Scan for the cell matching the given text and deliver its [x, y] coordinate at center. 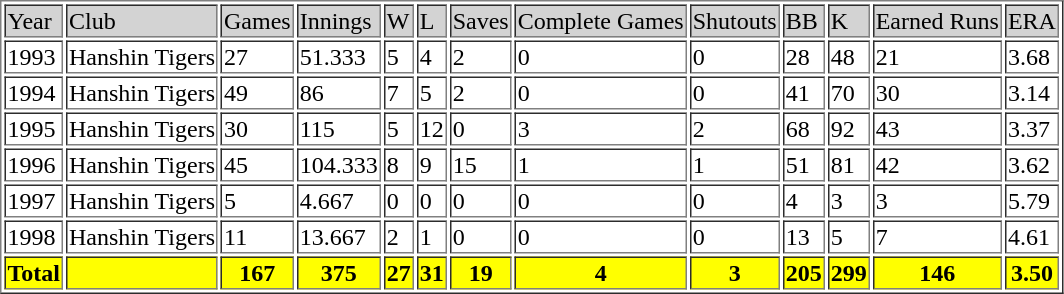
28 [804, 56]
15 [481, 164]
1998 [33, 236]
13 [804, 236]
68 [804, 128]
48 [849, 56]
41 [804, 92]
4.667 [339, 200]
51.333 [339, 56]
K [849, 20]
Innings [339, 20]
11 [258, 236]
Shutouts [735, 20]
9 [432, 164]
375 [339, 272]
3.62 [1032, 164]
104.333 [339, 164]
4.61 [1032, 236]
L [432, 20]
86 [339, 92]
Earned Runs [938, 20]
3.14 [1032, 92]
49 [258, 92]
1995 [33, 128]
12 [432, 128]
Year [33, 20]
W [399, 20]
Saves [481, 20]
42 [938, 164]
1994 [33, 92]
299 [849, 272]
146 [938, 272]
Club [142, 20]
BB [804, 20]
19 [481, 272]
167 [258, 272]
13.667 [339, 236]
43 [938, 128]
205 [804, 272]
1993 [33, 56]
3.37 [1032, 128]
1996 [33, 164]
81 [849, 164]
1997 [33, 200]
45 [258, 164]
Games [258, 20]
8 [399, 164]
92 [849, 128]
21 [938, 56]
31 [432, 272]
51 [804, 164]
70 [849, 92]
5.79 [1032, 200]
Complete Games [601, 20]
115 [339, 128]
3.68 [1032, 56]
3.50 [1032, 272]
Total [33, 272]
ERA [1032, 20]
